Search for the cell housing the specified text and yield its (x, y) center coordinate. 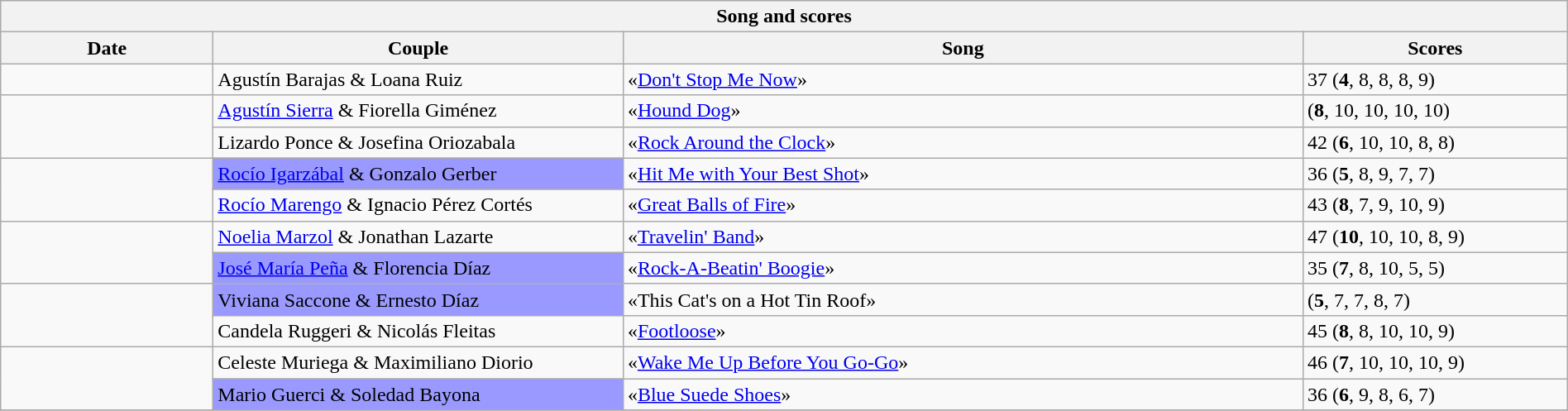
Lizardo Ponce & Josefina Oriozabala (418, 142)
«Blue Suede Shoes» (963, 394)
46 (7, 10, 10, 10, 9) (1435, 362)
Rocío Marengo & Ignacio Pérez Cortés (418, 205)
Agustín Barajas & Loana Ruiz (418, 79)
42 (6, 10, 10, 8, 8) (1435, 142)
«Hit Me with Your Best Shot» (963, 174)
35 (7, 8, 10, 5, 5) (1435, 268)
«Travelin' Band» (963, 237)
(8, 10, 10, 10, 10) (1435, 111)
Noelia Marzol & Jonathan Lazarte (418, 237)
Agustín Sierra & Fiorella Giménez (418, 111)
45 (8, 8, 10, 10, 9) (1435, 331)
«Hound Dog» (963, 111)
(5, 7, 7, 8, 7) (1435, 299)
47 (10, 10, 10, 8, 9) (1435, 237)
43 (8, 7, 9, 10, 9) (1435, 205)
«Rock-A-Beatin' Boogie» (963, 268)
Mario Guerci & Soledad Bayona (418, 394)
Song and scores (784, 17)
Song (963, 48)
36 (6, 9, 8, 6, 7) (1435, 394)
«This Cat's on a Hot Tin Roof» (963, 299)
37 (4, 8, 8, 8, 9) (1435, 79)
Rocío Igarzábal & Gonzalo Gerber (418, 174)
Couple (418, 48)
«Don't Stop Me Now» (963, 79)
Viviana Saccone & Ernesto Díaz (418, 299)
«Great Balls of Fire» (963, 205)
«Wake Me Up Before You Go-Go» (963, 362)
Candela Ruggeri & Nicolás Fleitas (418, 331)
Date (108, 48)
«Rock Around the Clock» (963, 142)
José María Peña & Florencia Díaz (418, 268)
Scores (1435, 48)
36 (5, 8, 9, 7, 7) (1435, 174)
«Footloose» (963, 331)
Celeste Muriega & Maximiliano Diorio (418, 362)
